Return the [x, y] coordinate for the center point of the cell that contains the specified text.  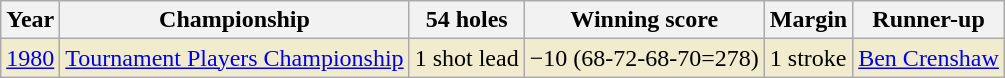
Runner-up [929, 20]
54 holes [466, 20]
1 shot lead [466, 58]
Winning score [644, 20]
Ben Crenshaw [929, 58]
Tournament Players Championship [234, 58]
−10 (68-72-68-70=278) [644, 58]
1980 [30, 58]
Year [30, 20]
Margin [808, 20]
1 stroke [808, 58]
Championship [234, 20]
